Determine the (x, y) coordinate at the center of the cell enclosing the given text.  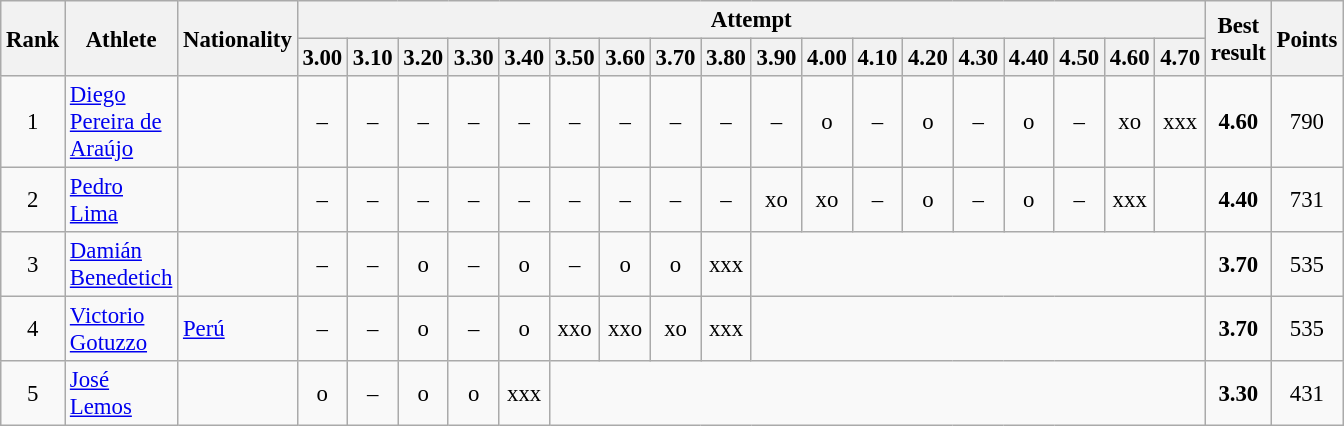
4.50 (1079, 58)
3.40 (524, 58)
3.90 (776, 58)
4 (33, 330)
2 (33, 200)
731 (1306, 200)
Diego Pereira de Araújo (122, 122)
4.70 (1180, 58)
Victorio Gotuzzo (122, 330)
Damián Benedetich (122, 264)
3.50 (574, 58)
Athlete (122, 38)
Perú (238, 330)
Nationality (238, 38)
3.20 (423, 58)
3.30 (473, 58)
3.10 (373, 58)
Attempt (751, 20)
3.00 (322, 58)
4.10 (877, 58)
Rank (33, 38)
4.30 (978, 58)
790 (1306, 122)
4.20 (928, 58)
3.60 (625, 58)
3 (33, 264)
Points (1306, 38)
3.80 (726, 58)
4.00 (827, 58)
Best result (1238, 38)
1 (33, 122)
Pedro Lima (122, 200)
